Provide the (x, y) coordinate of the cell's center where the given text is located.  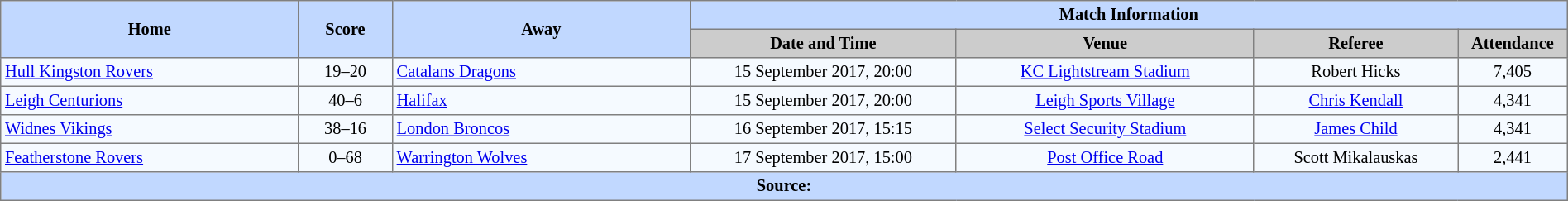
7,405 (1513, 72)
Select Security Stadium (1105, 129)
KC Lightstream Stadium (1105, 72)
Leigh Centurions (150, 100)
Away (541, 30)
London Broncos (541, 129)
Featherstone Rovers (150, 157)
Score (346, 30)
19–20 (346, 72)
38–16 (346, 129)
Halifax (541, 100)
Robert Hicks (1355, 72)
Widnes Vikings (150, 129)
Date and Time (823, 43)
Match Information (1128, 15)
Referee (1355, 43)
Post Office Road (1105, 157)
James Child (1355, 129)
0–68 (346, 157)
40–6 (346, 100)
Home (150, 30)
Chris Kendall (1355, 100)
Hull Kingston Rovers (150, 72)
Attendance (1513, 43)
17 September 2017, 15:00 (823, 157)
2,441 (1513, 157)
Source: (784, 186)
Warrington Wolves (541, 157)
Leigh Sports Village (1105, 100)
16 September 2017, 15:15 (823, 129)
Catalans Dragons (541, 72)
Scott Mikalauskas (1355, 157)
Venue (1105, 43)
